Extract the (X, Y) coordinate from the center of the cell holding the provided text.  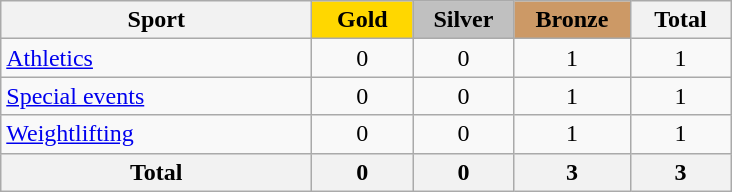
Sport (156, 20)
Athletics (156, 58)
Bronze (572, 20)
Silver (464, 20)
Special events (156, 96)
Gold (362, 20)
Weightlifting (156, 134)
